From the cell containing the given text, extract its center point as [x, y] coordinate. 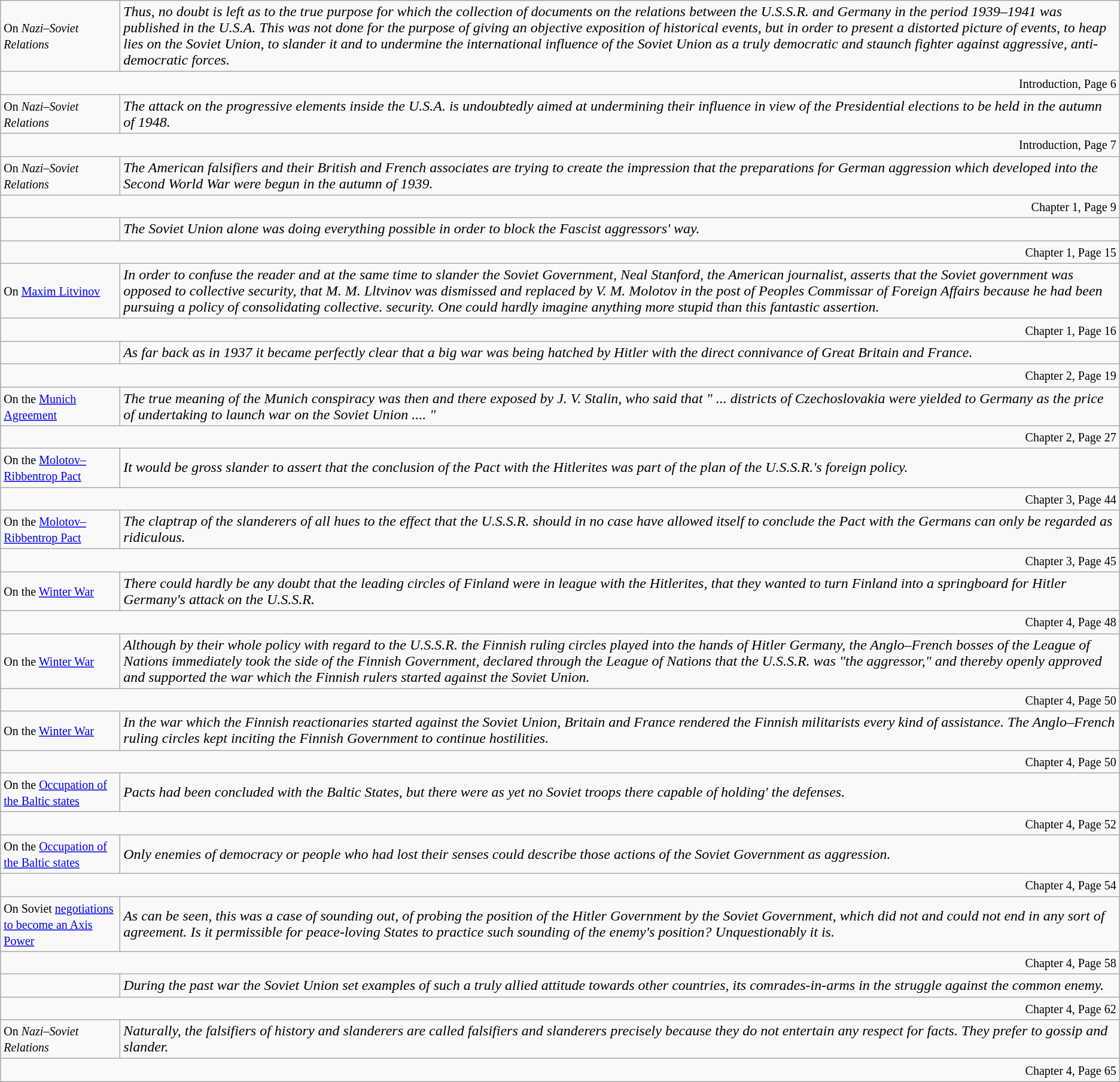
Chapter 2, Page 27 [560, 437]
Pacts had been concluded with the Baltic States, but there were as yet no Soviet troops there capable of holding' the defenses. [620, 792]
Chapter 3, Page 45 [560, 560]
Chapter 4, Page 54 [560, 885]
Chapter 4, Page 65 [560, 1070]
Chapter 4, Page 58 [560, 963]
Chapter 1, Page 9 [560, 206]
Chapter 3, Page 44 [560, 499]
On Soviet negotiations to become an Axis Power [60, 923]
As far back as in 1937 it became perfectly clear that a big war was being hatched by Hitler with the direct connivance of Great Britain and France. [620, 352]
Chapter 4, Page 48 [560, 622]
Chapter 4, Page 52 [560, 823]
Introduction, Page 6 [560, 83]
Introduction, Page 7 [560, 145]
Chapter 1, Page 15 [560, 252]
It would be gross slander to assert that the conclusion of the Pact with the Hitlerites was part of the plan of the U.S.S.R.'s foreign policy. [620, 468]
On Maxim Litvinov [60, 291]
Chapter 1, Page 16 [560, 330]
Chapter 4, Page 62 [560, 1008]
Chapter 2, Page 19 [560, 375]
Only enemies of democracy or people who had lost their senses could describe those actions of the Soviet Government as aggression. [620, 854]
On the Munich Agreement [60, 406]
The Soviet Union alone was doing everything possible in order to block the Fascist aggressors' way. [620, 229]
